Determine the (x, y) coordinate at the center of the cell enclosing the given text.  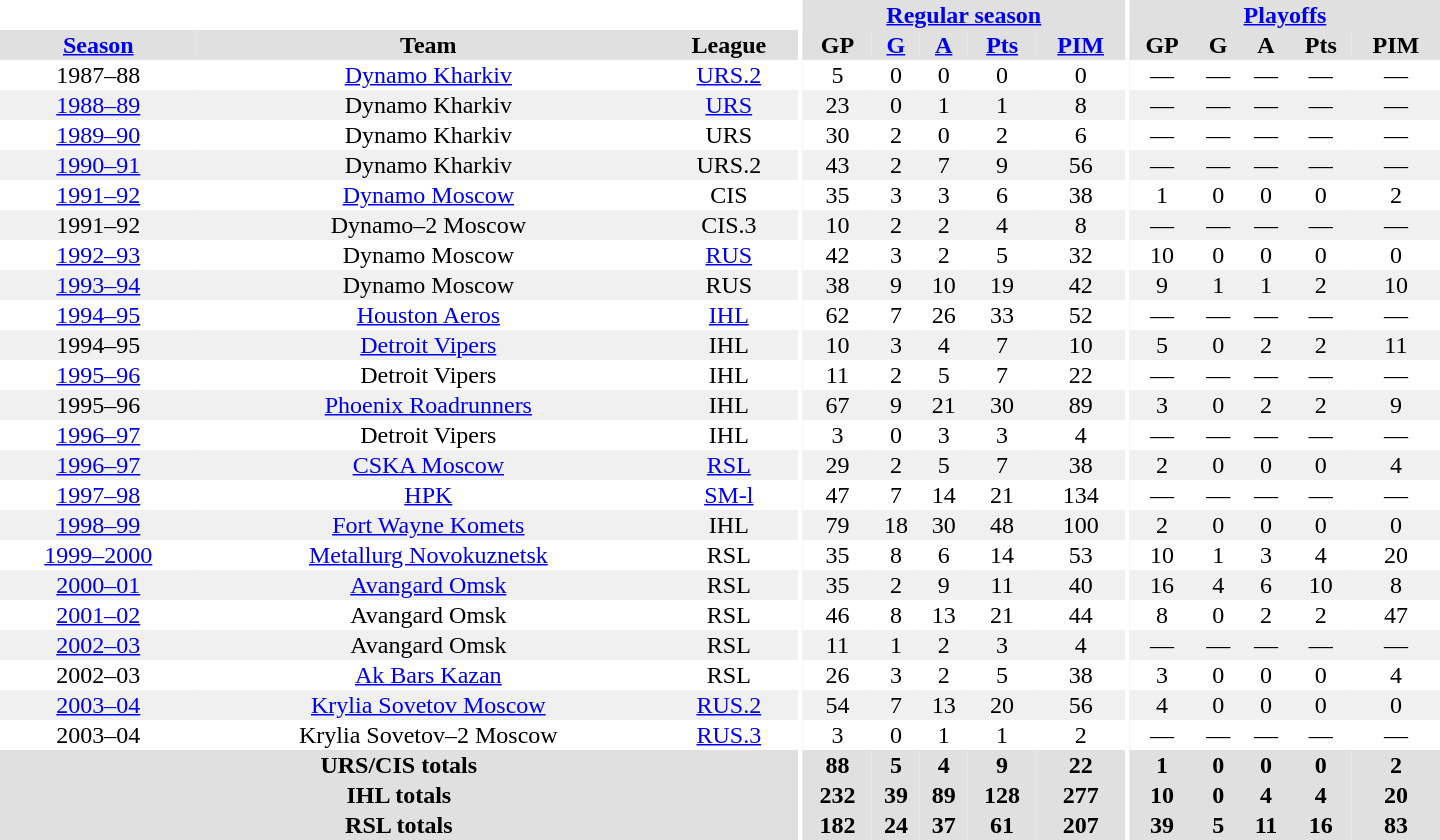
23 (838, 105)
Houston Aeros (428, 315)
HPK (428, 495)
18 (896, 525)
24 (896, 825)
Phoenix Roadrunners (428, 405)
Fort Wayne Komets (428, 525)
46 (838, 615)
1998–99 (98, 525)
RSL totals (399, 825)
1997–98 (98, 495)
232 (838, 795)
128 (1002, 795)
79 (838, 525)
League (729, 45)
62 (838, 315)
134 (1081, 495)
Team (428, 45)
Playoffs (1285, 15)
32 (1081, 255)
88 (838, 765)
RUS.3 (729, 735)
CIS (729, 195)
Ak Bars Kazan (428, 675)
61 (1002, 825)
1993–94 (98, 285)
52 (1081, 315)
182 (838, 825)
40 (1081, 585)
1989–90 (98, 135)
RUS.2 (729, 705)
Metallurg Novokuznetsk (428, 555)
CIS.3 (729, 225)
2001–02 (98, 615)
33 (1002, 315)
67 (838, 405)
54 (838, 705)
Dynamo–2 Moscow (428, 225)
2000–01 (98, 585)
CSKA Moscow (428, 465)
44 (1081, 615)
19 (1002, 285)
1999–2000 (98, 555)
53 (1081, 555)
Season (98, 45)
1987–88 (98, 75)
Krylia Sovetov–2 Moscow (428, 735)
IHL totals (399, 795)
43 (838, 165)
277 (1081, 795)
1992–93 (98, 255)
100 (1081, 525)
37 (944, 825)
Krylia Sovetov Moscow (428, 705)
1988–89 (98, 105)
Regular season (964, 15)
SM-l (729, 495)
207 (1081, 825)
URS/CIS totals (399, 765)
83 (1396, 825)
48 (1002, 525)
1990–91 (98, 165)
29 (838, 465)
